Find where the given text appears and provide that cell's center as [x, y] coordinate. 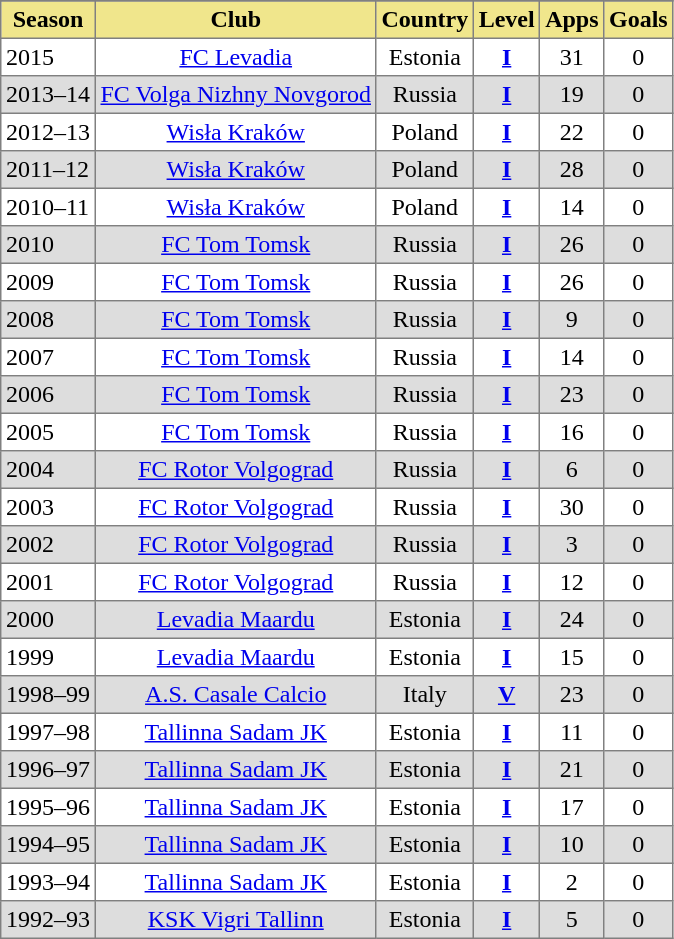
Club [236, 20]
11 [572, 732]
2010–11 [48, 207]
5 [572, 920]
31 [572, 57]
2002 [48, 545]
19 [572, 95]
A.S. Casale Calcio [236, 695]
10 [572, 845]
V [506, 695]
17 [572, 807]
15 [572, 657]
21 [572, 770]
2015 [48, 57]
1992–93 [48, 920]
28 [572, 170]
2013–14 [48, 95]
2007 [48, 357]
Level [506, 20]
2004 [48, 470]
Season [48, 20]
1995–96 [48, 807]
1997–98 [48, 732]
2005 [48, 432]
Goals [638, 20]
2011–12 [48, 170]
FC Levadia [236, 57]
6 [572, 470]
2008 [48, 320]
9 [572, 320]
2000 [48, 620]
2009 [48, 282]
1999 [48, 657]
FC Volga Nizhny Novgorod [236, 95]
Country [424, 20]
24 [572, 620]
KSK Vigri Tallinn [236, 920]
22 [572, 132]
3 [572, 545]
Apps [572, 20]
Italy [424, 695]
2010 [48, 245]
16 [572, 432]
1993–94 [48, 882]
12 [572, 582]
2 [572, 882]
1994–95 [48, 845]
2001 [48, 582]
2006 [48, 395]
2003 [48, 507]
2012–13 [48, 132]
1998–99 [48, 695]
1996–97 [48, 770]
30 [572, 507]
